Return the (x, y) coordinate for the center point of the cell that contains the specified text.  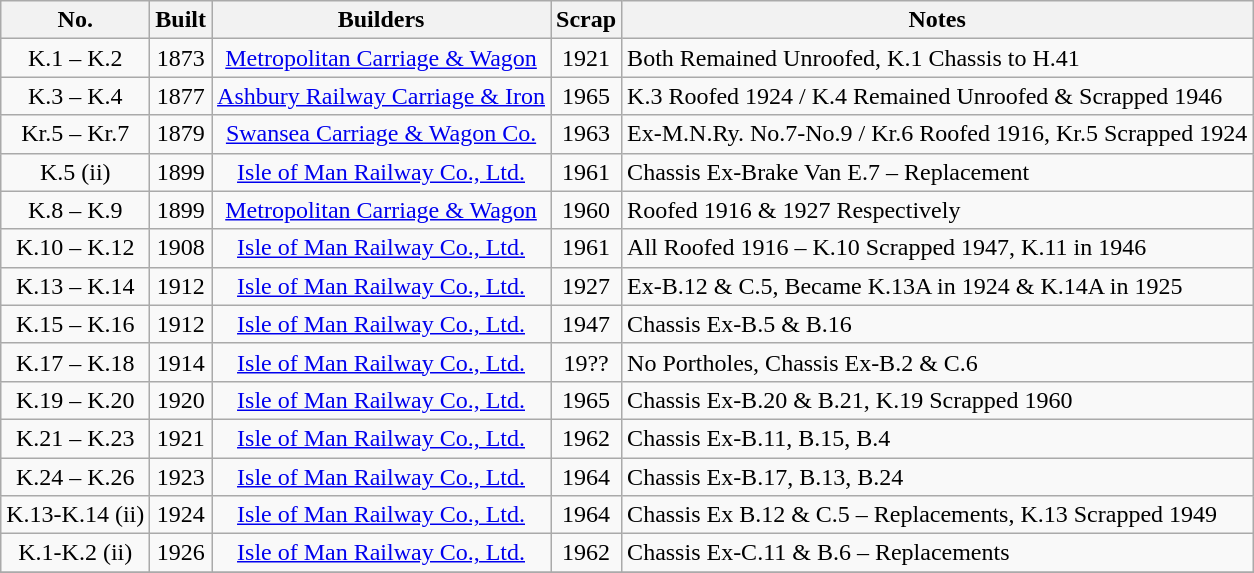
1879 (181, 134)
Chassis Ex-C.11 & B.6 – Replacements (938, 553)
Chassis Ex-B.20 & B.21, K.19 Scrapped 1960 (938, 400)
No. (76, 20)
1947 (586, 324)
K.21 – K.23 (76, 438)
Scrap (586, 20)
K.3 – K.4 (76, 96)
1923 (181, 477)
K.13 – K.14 (76, 286)
19?? (586, 362)
Both Remained Unroofed, K.1 Chassis to H.41 (938, 58)
Ex-B.12 & C.5, Became K.13A in 1924 & K.14A in 1925 (938, 286)
Swansea Carriage & Wagon Co. (382, 134)
Ashbury Railway Carriage & Iron (382, 96)
Kr.5 – Kr.7 (76, 134)
All Roofed 1916 – K.10 Scrapped 1947, K.11 in 1946 (938, 248)
Notes (938, 20)
K.5 (ii) (76, 172)
Chassis Ex-B.5 & B.16 (938, 324)
1920 (181, 400)
Ex-M.N.Ry. No.7-No.9 / Kr.6 Roofed 1916, Kr.5 Scrapped 1924 (938, 134)
1908 (181, 248)
K.17 – K.18 (76, 362)
K.13-K.14 (ii) (76, 515)
K.3 Roofed 1924 / K.4 Remained Unroofed & Scrapped 1946 (938, 96)
1927 (586, 286)
K.1-K.2 (ii) (76, 553)
1963 (586, 134)
K.8 – K.9 (76, 210)
Built (181, 20)
1914 (181, 362)
1873 (181, 58)
K.19 – K.20 (76, 400)
Builders (382, 20)
1926 (181, 553)
Chassis Ex B.12 & C.5 – Replacements, K.13 Scrapped 1949 (938, 515)
Chassis Ex-B.11, B.15, B.4 (938, 438)
No Portholes, Chassis Ex-B.2 & C.6 (938, 362)
Chassis Ex-B.17, B.13, B.24 (938, 477)
1877 (181, 96)
K.24 – K.26 (76, 477)
Roofed 1916 & 1927 Respectively (938, 210)
1960 (586, 210)
1924 (181, 515)
K.10 – K.12 (76, 248)
K.1 – K.2 (76, 58)
Chassis Ex-Brake Van E.7 – Replacement (938, 172)
K.15 – K.16 (76, 324)
